From the cell containing the given text, extract its center point as (x, y) coordinate. 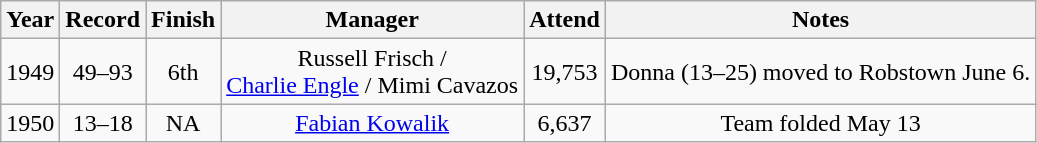
1949 (30, 72)
Finish (184, 20)
19,753 (565, 72)
49–93 (103, 72)
Year (30, 20)
Attend (565, 20)
Donna (13–25) moved to Robstown June 6. (820, 72)
13–18 (103, 123)
6,637 (565, 123)
Manager (372, 20)
Notes (820, 20)
Russell Frisch / Charlie Engle / Mimi Cavazos (372, 72)
NA (184, 123)
Record (103, 20)
Team folded May 13 (820, 123)
1950 (30, 123)
Fabian Kowalik (372, 123)
6th (184, 72)
